Output the [x, y] coordinate of the center of the cell containing the given text.  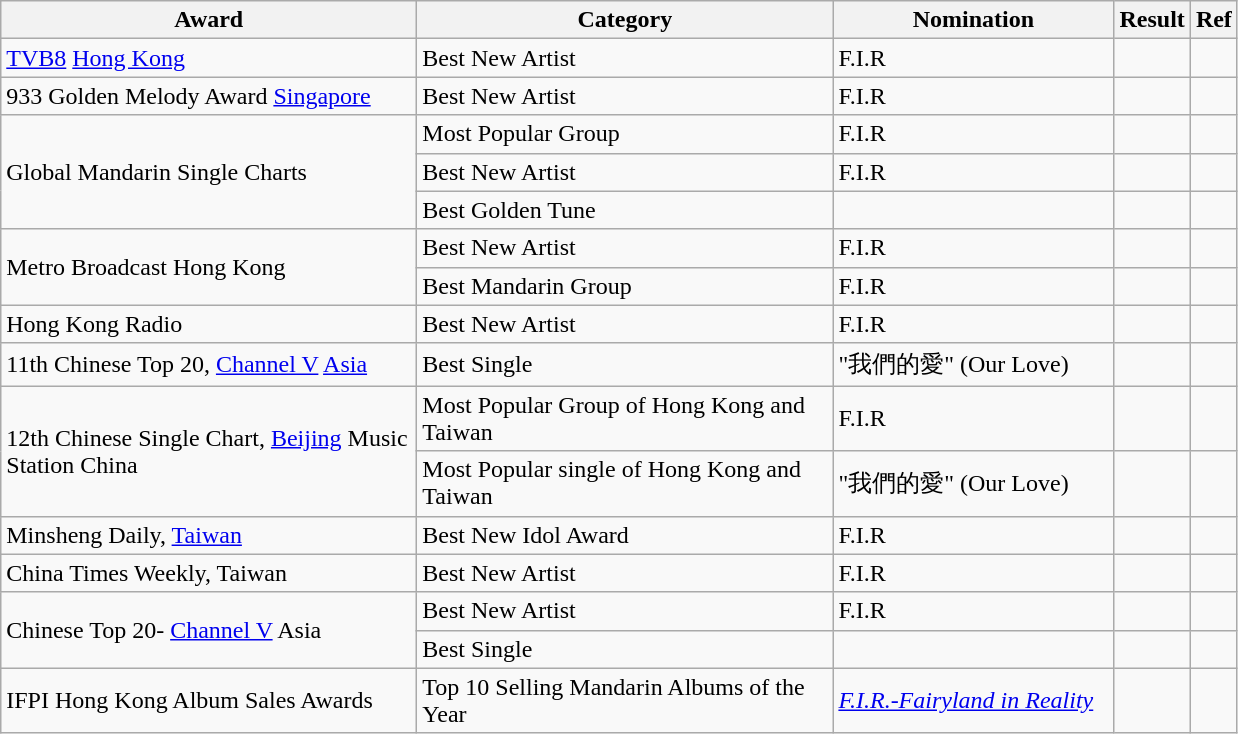
IFPI Hong Kong Album Sales Awards [209, 700]
Global Mandarin Single Charts [209, 172]
Best New Idol Award [625, 535]
Best Golden Tune [625, 210]
12th Chinese Single Chart, Beijing Music Station China [209, 451]
Metro Broadcast Hong Kong [209, 267]
Category [625, 20]
Most Popular single of Hong Kong and Taiwan [625, 484]
Most Popular Group of Hong Kong and Taiwan [625, 418]
Result [1152, 20]
Minsheng Daily, Taiwan [209, 535]
Most Popular Group [625, 134]
China Times Weekly, Taiwan [209, 573]
Ref [1214, 20]
Hong Kong Radio [209, 324]
Award [209, 20]
F.I.R.-Fairyland in Reality [974, 700]
Top 10 Selling Mandarin Albums of the Year [625, 700]
Best Mandarin Group [625, 286]
Chinese Top 20- Channel V Asia [209, 630]
Nomination [974, 20]
933 Golden Melody Award Singapore [209, 96]
TVB8 Hong Kong [209, 58]
11th Chinese Top 20, Channel V Asia [209, 364]
